Pinpoint the cell where the given text exists, returning its (X, Y) midpoint coordinate. 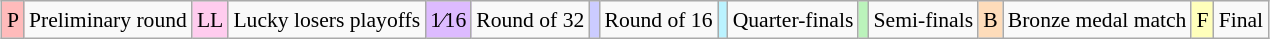
Bronze medal match (1098, 20)
1⁄16 (448, 20)
Round of 32 (530, 20)
Preliminary round (108, 20)
LL (210, 20)
Semi-finals (924, 20)
B (990, 20)
Round of 16 (658, 20)
Lucky losers playoffs (326, 20)
F (1202, 20)
P (13, 20)
Quarter-finals (794, 20)
Final (1242, 20)
